Locate the cell with the specified text and output its (x, y) center coordinate. 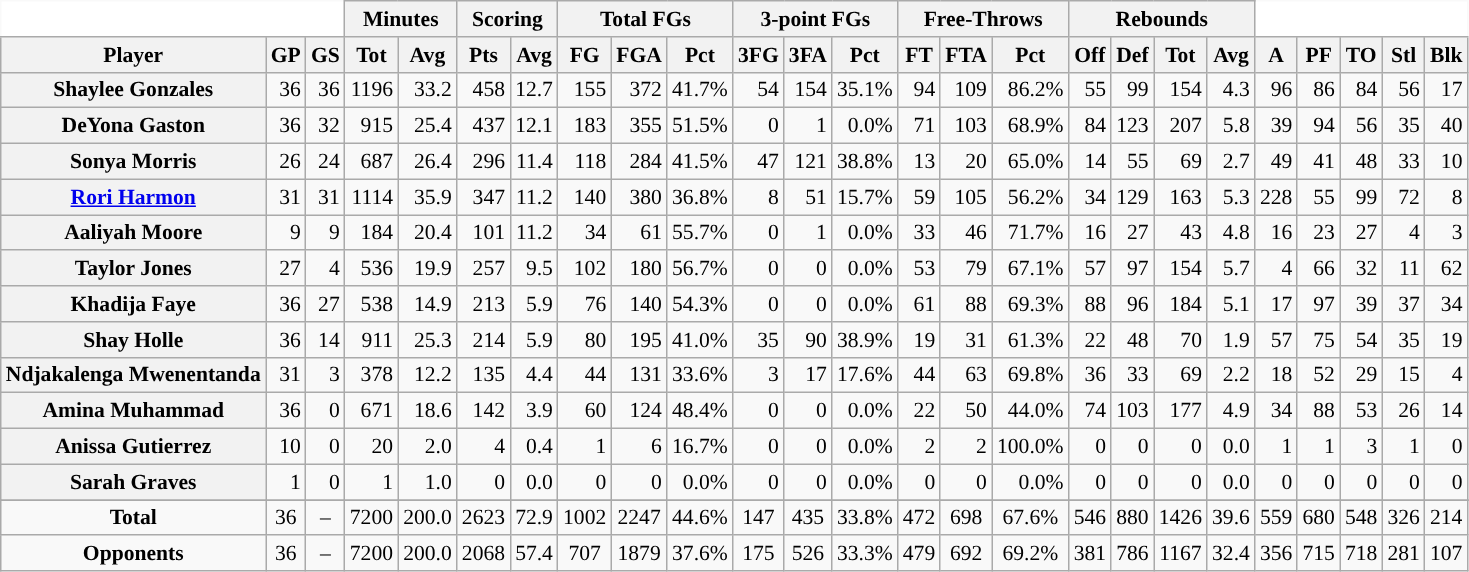
131 (639, 375)
41 (1318, 162)
4.4 (534, 375)
195 (639, 340)
52 (1318, 375)
692 (966, 554)
3.9 (534, 411)
118 (584, 162)
536 (372, 269)
100.0% (1030, 447)
326 (1404, 518)
26.4 (428, 162)
207 (1180, 126)
90 (808, 340)
4.9 (1231, 411)
381 (1090, 554)
356 (1276, 554)
32.4 (1231, 554)
71.7% (1030, 233)
71 (920, 126)
44.6% (700, 518)
FGA (639, 55)
35.1% (865, 90)
63 (966, 375)
51 (808, 197)
79 (966, 269)
Rori Harmon (134, 197)
56.7% (700, 269)
Opponents (134, 554)
60 (584, 411)
1196 (372, 90)
3FG (758, 55)
479 (920, 554)
Off (1090, 55)
435 (808, 518)
1167 (1180, 554)
33.6% (700, 375)
70 (1180, 340)
66 (1318, 269)
2.2 (1231, 375)
296 (484, 162)
67.1% (1030, 269)
69.3% (1030, 304)
559 (1276, 518)
2068 (484, 554)
228 (1276, 197)
155 (584, 90)
49 (1276, 162)
62 (1446, 269)
671 (372, 411)
102 (584, 269)
33.2 (428, 90)
Amina Muhammad (134, 411)
1114 (372, 197)
183 (584, 126)
680 (1318, 518)
786 (1132, 554)
5.3 (1231, 197)
48.4% (700, 411)
13 (920, 162)
43 (1180, 233)
12.1 (534, 126)
2247 (639, 518)
2623 (484, 518)
39.6 (1231, 518)
109 (966, 90)
147 (758, 518)
Scoring (508, 19)
3FA (808, 55)
40 (1446, 126)
56.2% (1030, 197)
15 (1404, 375)
175 (758, 554)
46 (966, 233)
123 (1132, 126)
180 (639, 269)
11.4 (534, 162)
14.9 (428, 304)
GP (286, 55)
4.3 (1231, 90)
44.0% (1030, 411)
1879 (639, 554)
72 (1404, 197)
546 (1090, 518)
FG (584, 55)
12.2 (428, 375)
67.6% (1030, 518)
20.4 (428, 233)
76 (584, 304)
Taylor Jones (134, 269)
Free-Throws (984, 19)
Aaliyah Moore (134, 233)
57.4 (534, 554)
698 (966, 518)
Ndjakalenga Mwenentanda (134, 375)
911 (372, 340)
59 (920, 197)
284 (639, 162)
9.5 (534, 269)
37.6% (700, 554)
3-point FGs (816, 19)
41.0% (700, 340)
707 (584, 554)
6 (639, 447)
458 (484, 90)
24 (326, 162)
11 (1404, 269)
55.7% (700, 233)
Sarah Graves (134, 482)
Player (134, 55)
105 (966, 197)
548 (1362, 518)
86 (1318, 90)
1.9 (1231, 340)
2.7 (1231, 162)
23 (1318, 233)
5.7 (1231, 269)
107 (1446, 554)
80 (584, 340)
347 (484, 197)
Def (1132, 55)
75 (1318, 340)
16.7% (700, 447)
177 (1180, 411)
281 (1404, 554)
1002 (584, 518)
41.7% (700, 90)
69.8% (1030, 375)
37 (1404, 304)
65.0% (1030, 162)
Pts (484, 55)
69.2% (1030, 554)
135 (484, 375)
437 (484, 126)
121 (808, 162)
526 (808, 554)
12.7 (534, 90)
5.8 (1231, 126)
19.9 (428, 269)
Shay Holle (134, 340)
51.5% (700, 126)
257 (484, 269)
0.4 (534, 447)
Total FGs (646, 19)
A (1276, 55)
4.8 (1231, 233)
TO (1362, 55)
142 (484, 411)
29 (1362, 375)
33.3% (865, 554)
PF (1318, 55)
25.4 (428, 126)
61.3% (1030, 340)
213 (484, 304)
101 (484, 233)
687 (372, 162)
378 (372, 375)
Anissa Gutierrez (134, 447)
Khadija Faye (134, 304)
68.9% (1030, 126)
DeYona Gaston (134, 126)
41.5% (700, 162)
2.0 (428, 447)
718 (1362, 554)
18.6 (428, 411)
36.8% (700, 197)
Total (134, 518)
17.6% (865, 375)
74 (1090, 411)
Minutes (401, 19)
129 (1132, 197)
33.8% (865, 518)
5.1 (1231, 304)
124 (639, 411)
54.3% (700, 304)
355 (639, 126)
Stl (1404, 55)
Shaylee Gonzales (134, 90)
915 (372, 126)
15.7% (865, 197)
FTA (966, 55)
380 (639, 197)
880 (1132, 518)
50 (966, 411)
Rebounds (1162, 19)
1426 (1180, 518)
38.8% (865, 162)
Sonya Morris (134, 162)
715 (1318, 554)
163 (1180, 197)
GS (326, 55)
18 (1276, 375)
25.3 (428, 340)
35.9 (428, 197)
86.2% (1030, 90)
472 (920, 518)
FT (920, 55)
72.9 (534, 518)
1.0 (428, 482)
538 (372, 304)
38.9% (865, 340)
47 (758, 162)
Blk (1446, 55)
372 (639, 90)
